Find where the given text appears and provide that cell's center as (X, Y) coordinate. 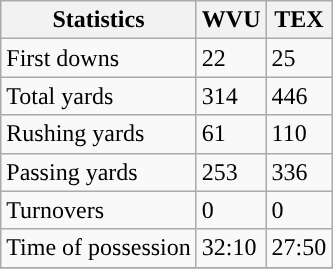
First downs (99, 58)
314 (231, 96)
110 (299, 134)
446 (299, 96)
Time of possession (99, 248)
TEX (299, 20)
25 (299, 58)
Passing yards (99, 172)
Statistics (99, 20)
32:10 (231, 248)
Rushing yards (99, 134)
61 (231, 134)
WVU (231, 20)
Total yards (99, 96)
253 (231, 172)
22 (231, 58)
336 (299, 172)
Turnovers (99, 210)
27:50 (299, 248)
